Pinpoint the cell where the given text exists, returning its [x, y] midpoint coordinate. 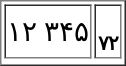
۷۲ [108, 31]
۱۲ ۳۴۵ [48, 31]
